Return [X, Y] of the center of cell containing provided text 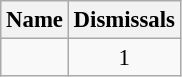
1 [124, 58]
Dismissals [124, 20]
Name [35, 20]
